Capture the cell that displays the provided text and extract its (X, Y) central coordinate. 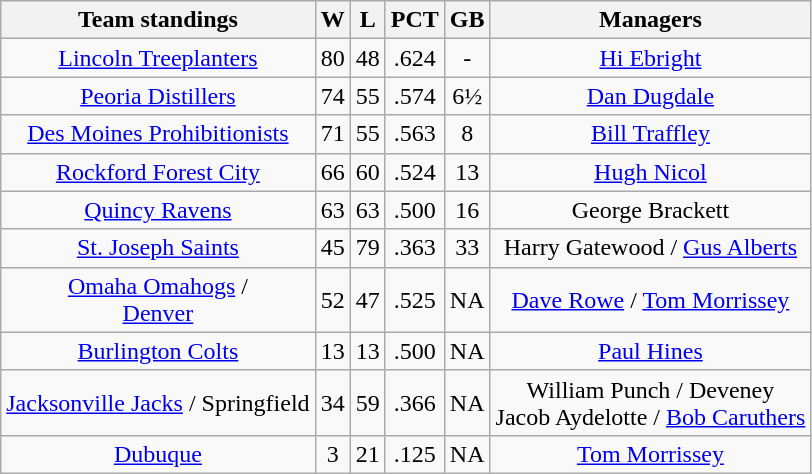
Harry Gatewood / Gus Alberts (650, 248)
.525 (414, 300)
Dan Dugdale (650, 96)
48 (368, 58)
71 (332, 134)
George Brackett (650, 210)
Dubuque (158, 454)
- (467, 58)
Lincoln Treeplanters (158, 58)
Hi Ebright (650, 58)
.563 (414, 134)
.524 (414, 172)
Omaha Omahogs / Denver (158, 300)
Jacksonville Jacks / Springfield (158, 402)
.574 (414, 96)
.363 (414, 248)
60 (368, 172)
Tom Morrissey (650, 454)
21 (368, 454)
.366 (414, 402)
St. Joseph Saints (158, 248)
L (368, 20)
47 (368, 300)
Team standings (158, 20)
3 (332, 454)
Burlington Colts (158, 351)
Rockford Forest City (158, 172)
52 (332, 300)
.125 (414, 454)
Des Moines Prohibitionists (158, 134)
80 (332, 58)
Paul Hines (650, 351)
Quincy Ravens (158, 210)
Bill Traffley (650, 134)
W (332, 20)
Dave Rowe / Tom Morrissey (650, 300)
45 (332, 248)
6½ (467, 96)
Hugh Nicol (650, 172)
16 (467, 210)
59 (368, 402)
74 (332, 96)
66 (332, 172)
79 (368, 248)
William Punch / Deveney Jacob Aydelotte / Bob Caruthers (650, 402)
8 (467, 134)
Managers (650, 20)
.624 (414, 58)
PCT (414, 20)
34 (332, 402)
Peoria Distillers (158, 96)
33 (467, 248)
GB (467, 20)
